Determine the [X, Y] coordinate at the center of the cell enclosing the given text.  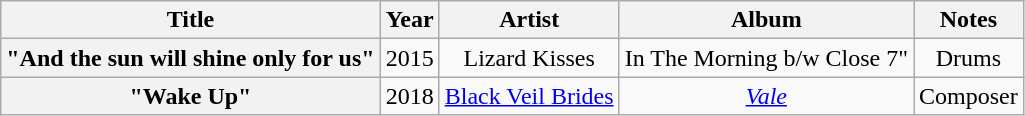
Album [766, 20]
"Wake Up" [190, 96]
Black Veil Brides [529, 96]
Artist [529, 20]
2015 [410, 58]
Drums [969, 58]
"And the sun will shine only for us" [190, 58]
Year [410, 20]
Notes [969, 20]
Vale [766, 96]
2018 [410, 96]
Title [190, 20]
Composer [969, 96]
In The Morning b/w Close 7" [766, 58]
Lizard Kisses [529, 58]
